Identify which cell holds the provided text, then report its (x, y) central coordinate. 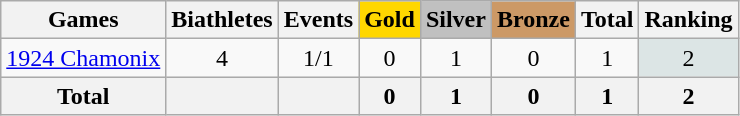
Gold (390, 20)
1924 Chamonix (84, 58)
Silver (456, 20)
Bronze (533, 20)
Events (318, 20)
Games (84, 20)
Biathletes (222, 20)
4 (222, 58)
Ranking (688, 20)
1/1 (318, 58)
